Output the [X, Y] coordinate of the center of the cell containing the given text.  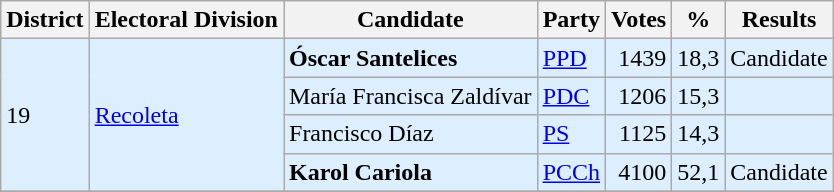
PCCh [571, 172]
1125 [639, 134]
PS [571, 134]
Party [571, 20]
Votes [639, 20]
District [45, 20]
1439 [639, 58]
Electoral Division [186, 20]
4100 [639, 172]
Óscar Santelices [411, 58]
18,3 [698, 58]
Karol Cariola [411, 172]
PPD [571, 58]
15,3 [698, 96]
52,1 [698, 172]
19 [45, 115]
1206 [639, 96]
Results [779, 20]
María Francisca Zaldívar [411, 96]
Recoleta [186, 115]
PDC [571, 96]
Francisco Díaz [411, 134]
14,3 [698, 134]
% [698, 20]
